Provide the [X, Y] coordinate of the cell's center where the given text is located.  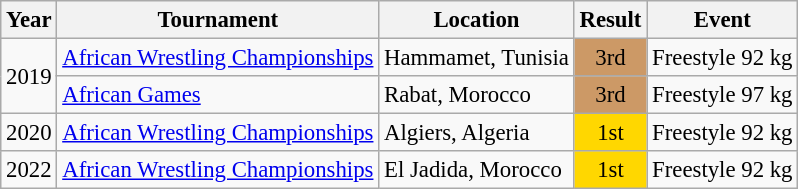
African Games [218, 95]
2019 [29, 76]
Hammamet, Tunisia [476, 58]
Result [610, 20]
El Jadida, Morocco [476, 170]
Algiers, Algeria [476, 133]
Rabat, Morocco [476, 95]
Freestyle 97 kg [722, 95]
2022 [29, 170]
Location [476, 20]
2020 [29, 133]
Tournament [218, 20]
Event [722, 20]
Year [29, 20]
